Return [x, y] of the center of cell containing provided text 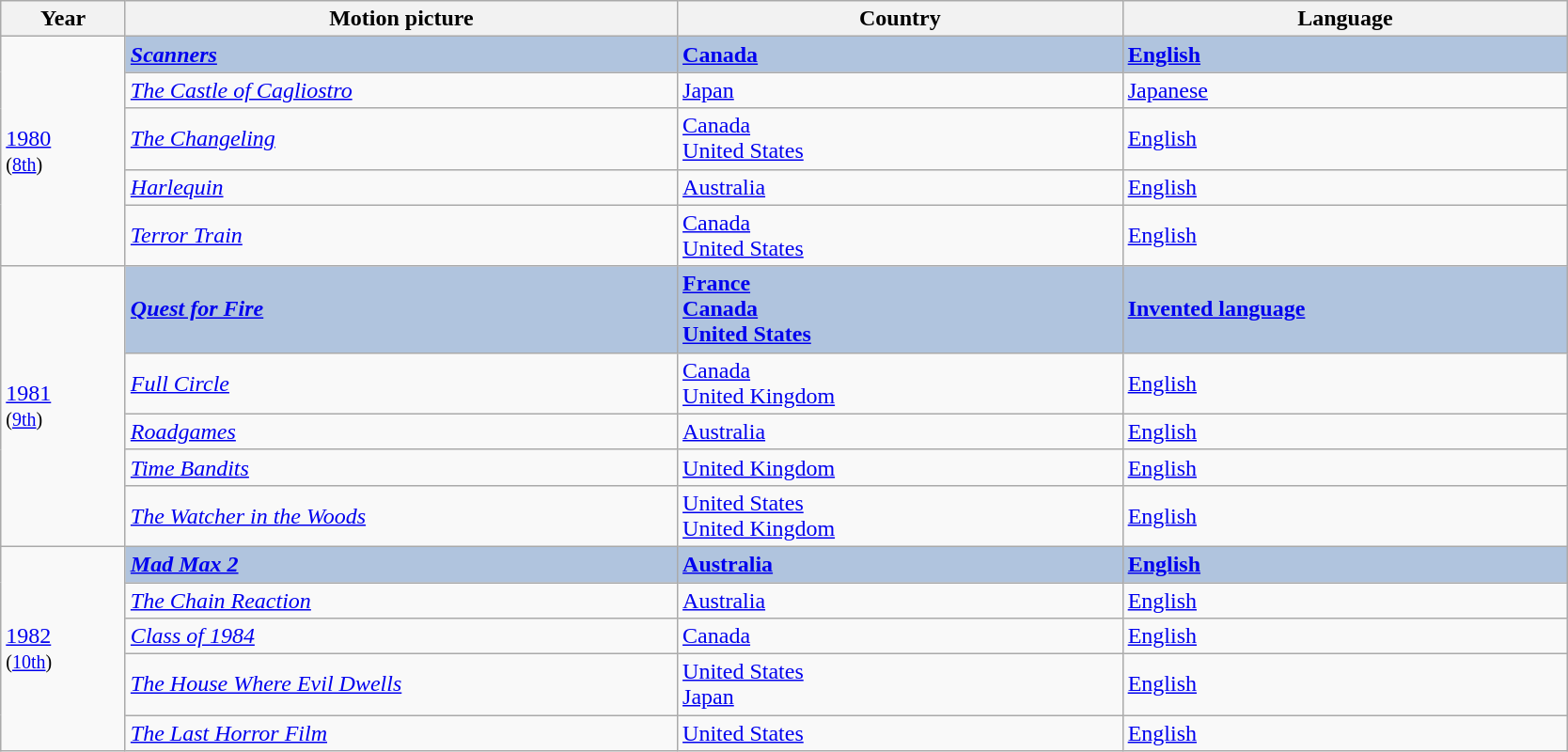
Japan [901, 90]
1981(9th) [64, 406]
Time Bandits [400, 467]
United Kingdom [901, 467]
Scanners [400, 55]
Japanese [1345, 90]
1982(10th) [64, 649]
The Chain Reaction [400, 601]
The Changeling [400, 139]
Harlequin [400, 187]
The Last Horror Film [400, 733]
1980(8th) [64, 151]
Class of 1984 [400, 636]
Terror Train [400, 235]
Language [1345, 19]
United States Japan [901, 684]
Invented language [1345, 309]
Canada United Kingdom [901, 384]
France Canada United States [901, 309]
Full Circle [400, 384]
United States United Kingdom [901, 515]
Year [64, 19]
Motion picture [400, 19]
United States [901, 733]
The House Where Evil Dwells [400, 684]
Roadgames [400, 431]
Country [901, 19]
The Watcher in the Woods [400, 515]
Mad Max 2 [400, 564]
Quest for Fire [400, 309]
The Castle of Cagliostro [400, 90]
